Search for the cell housing the specified text and yield its [X, Y] center coordinate. 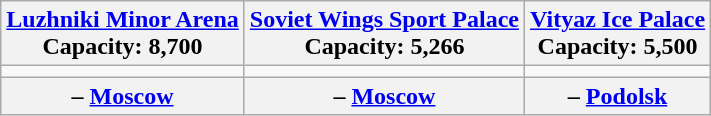
– Podolsk [618, 96]
Vityaz Ice PalaceCapacity: 5,500 [618, 34]
Soviet Wings Sport PalaceCapacity: 5,266 [384, 34]
Luzhniki Minor ArenaCapacity: 8,700 [123, 34]
